Identify which cell holds the provided text, then report its (x, y) central coordinate. 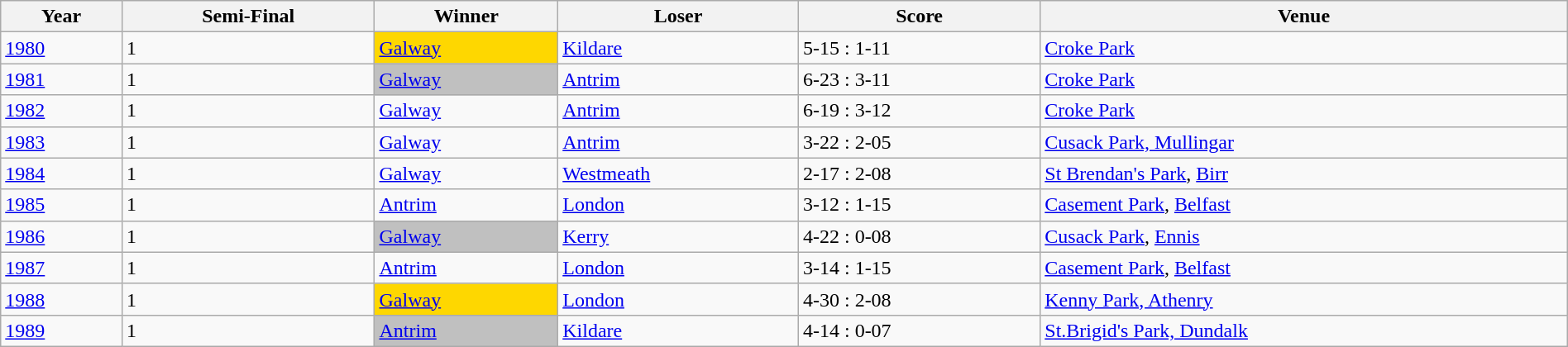
6-19 : 3-12 (919, 111)
Year (61, 17)
Winner (466, 17)
4-22 : 0-08 (919, 236)
1982 (61, 111)
St Brendan's Park, Birr (1304, 173)
Semi-Final (248, 17)
Kenny Park, Athenry (1304, 299)
2-17 : 2-08 (919, 173)
Kerry (678, 236)
5-15 : 1-11 (919, 48)
3-14 : 1-15 (919, 268)
1981 (61, 79)
Loser (678, 17)
Score (919, 17)
6-23 : 3-11 (919, 79)
4-30 : 2-08 (919, 299)
3-12 : 1-15 (919, 205)
1986 (61, 236)
4-14 : 0-07 (919, 330)
1983 (61, 142)
Venue (1304, 17)
1985 (61, 205)
1988 (61, 299)
1987 (61, 268)
1984 (61, 173)
1989 (61, 330)
Cusack Park, Mullingar (1304, 142)
3-22 : 2-05 (919, 142)
Westmeath (678, 173)
St.Brigid's Park, Dundalk (1304, 330)
1980 (61, 48)
Cusack Park, Ennis (1304, 236)
